From the cell containing the given text, extract its center point as [x, y] coordinate. 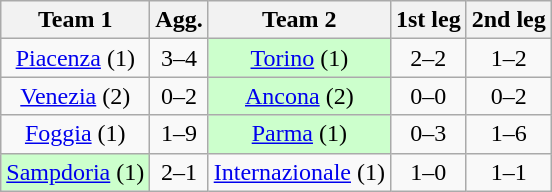
0–3 [428, 134]
Agg. [179, 20]
1–0 [428, 172]
2–1 [179, 172]
Foggia (1) [76, 134]
1–1 [508, 172]
Internazionale (1) [299, 172]
Venezia (2) [76, 96]
Piacenza (1) [76, 58]
Parma (1) [299, 134]
Ancona (2) [299, 96]
2nd leg [508, 20]
Torino (1) [299, 58]
3–4 [179, 58]
1–2 [508, 58]
2–2 [428, 58]
1st leg [428, 20]
1–6 [508, 134]
0–0 [428, 96]
1–9 [179, 134]
Team 2 [299, 20]
Team 1 [76, 20]
Sampdoria (1) [76, 172]
